Find where the given text appears and provide that cell's center as [x, y] coordinate. 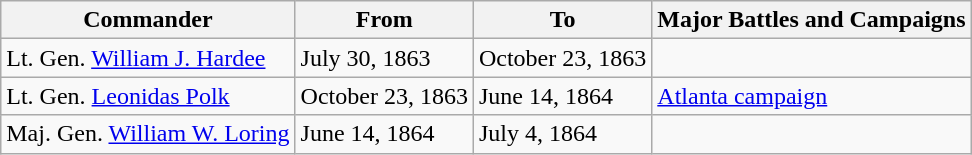
Commander [148, 20]
From [384, 20]
Atlanta campaign [812, 96]
Lt. Gen. Leonidas Polk [148, 96]
Major Battles and Campaigns [812, 20]
Maj. Gen. William W. Loring [148, 134]
July 4, 1864 [562, 134]
To [562, 20]
July 30, 1863 [384, 58]
Lt. Gen. William J. Hardee [148, 58]
